Detect which cell encompasses the target text, then output its (x, y) center coordinate. 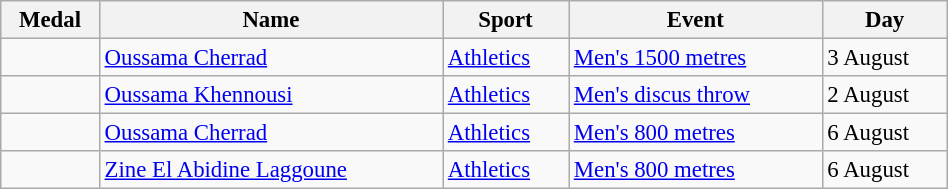
Men's 1500 metres (695, 58)
Name (270, 20)
Day (884, 20)
2 August (884, 95)
Medal (50, 20)
3 August (884, 58)
Zine El Abidine Laggoune (270, 170)
Men's discus throw (695, 95)
Sport (505, 20)
Oussama Khennousi (270, 95)
Event (695, 20)
